Output the [x, y] coordinate of the center of the cell containing the given text.  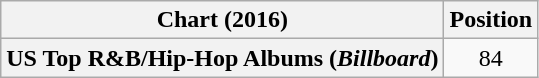
Position [491, 20]
84 [491, 58]
Chart (2016) [222, 20]
US Top R&B/Hip-Hop Albums (Billboard) [222, 58]
